Find where the given text appears and provide that cell's center as [x, y] coordinate. 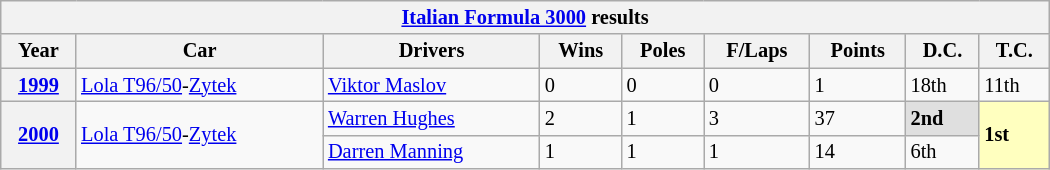
Viktor Maslov [432, 85]
Wins [581, 51]
Car [200, 51]
11th [1014, 85]
Warren Hughes [432, 118]
3 [757, 118]
Italian Formula 3000 results [525, 17]
1999 [38, 85]
Poles [663, 51]
Year [38, 51]
37 [858, 118]
2000 [38, 134]
F/Laps [757, 51]
Points [858, 51]
1st [1014, 134]
18th [943, 85]
Darren Manning [432, 152]
T.C. [1014, 51]
D.C. [943, 51]
14 [858, 152]
6th [943, 152]
2nd [943, 118]
Drivers [432, 51]
2 [581, 118]
